Determine the (x, y) coordinate at the center of the cell enclosing the given text.  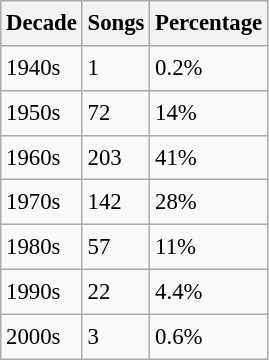
142 (116, 202)
0.6% (209, 336)
41% (209, 158)
Percentage (209, 24)
1940s (42, 68)
1990s (42, 292)
1960s (42, 158)
Songs (116, 24)
4.4% (209, 292)
28% (209, 202)
1980s (42, 248)
72 (116, 114)
3 (116, 336)
Decade (42, 24)
11% (209, 248)
203 (116, 158)
1 (116, 68)
1970s (42, 202)
1950s (42, 114)
0.2% (209, 68)
14% (209, 114)
2000s (42, 336)
22 (116, 292)
57 (116, 248)
